From the cell containing the given text, extract its center point as [x, y] coordinate. 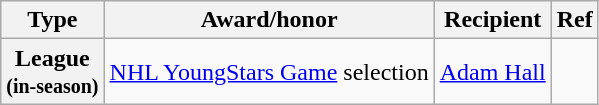
League(in-season) [52, 72]
Recipient [492, 20]
Award/honor [269, 20]
Ref [574, 20]
NHL YoungStars Game selection [269, 72]
Type [52, 20]
Adam Hall [492, 72]
